Return [X, Y] of the center of cell containing provided text 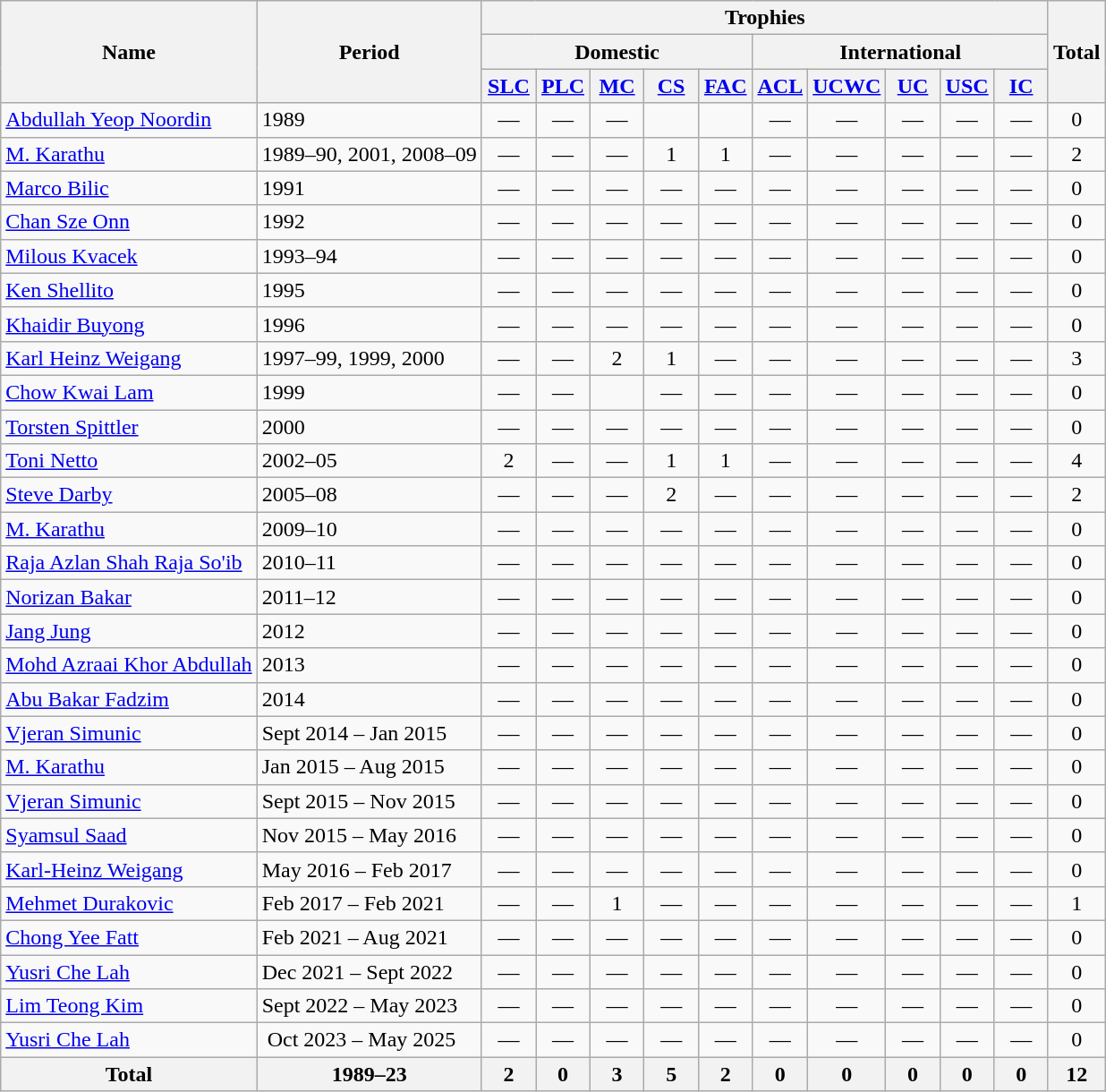
1993–94 [369, 256]
Sept 2014 – Jan 2015 [369, 733]
2009–10 [369, 529]
Steve Darby [129, 495]
Dec 2021 – Sept 2022 [369, 971]
Domestic [617, 52]
Sept 2022 – May 2023 [369, 1006]
Torsten Spittler [129, 427]
UCWC [847, 86]
1999 [369, 392]
Abu Bakar Fadzim [129, 699]
1992 [369, 222]
Toni Netto [129, 461]
Abdullah Yeop Noordin [129, 120]
2010–11 [369, 563]
Karl-Heinz Weigang [129, 869]
ACL [780, 86]
2011–12 [369, 597]
UC [913, 86]
Nov 2015 – May 2016 [369, 835]
Feb 2017 – Feb 2021 [369, 903]
1991 [369, 188]
PLC [564, 86]
Milous Kvacek [129, 256]
Karl Heinz Weigang [129, 358]
Ken Shellito [129, 290]
1989–90, 2001, 2008–09 [369, 154]
International [900, 52]
1989–23 [369, 1074]
Lim Teong Kim [129, 1006]
May 2016 – Feb 2017 [369, 869]
1995 [369, 290]
Oct 2023 – May 2025 [369, 1040]
CS [671, 86]
Sept 2015 – Nov 2015 [369, 801]
1996 [369, 324]
2005–08 [369, 495]
Mohd Azraai Khor Abdullah [129, 665]
SLC [508, 86]
2014 [369, 699]
12 [1076, 1074]
Mehmet Durakovic [129, 903]
Khaidir Buyong [129, 324]
IC [1022, 86]
Period [369, 52]
2000 [369, 427]
2002–05 [369, 461]
Norizan Bakar [129, 597]
Feb 2021 – Aug 2021 [369, 937]
Jan 2015 – Aug 2015 [369, 767]
MC [617, 86]
Jang Jung [129, 631]
Raja Azlan Shah Raja So'ib [129, 563]
1997–99, 1999, 2000 [369, 358]
1989 [369, 120]
2012 [369, 631]
2013 [369, 665]
5 [671, 1074]
4 [1076, 461]
Chow Kwai Lam [129, 392]
Trophies [764, 18]
Chong Yee Fatt [129, 937]
Name [129, 52]
FAC [725, 86]
Chan Sze Onn [129, 222]
Marco Bilic [129, 188]
Syamsul Saad [129, 835]
USC [966, 86]
